Extract the (x, y) coordinate from the center of the cell holding the provided text.  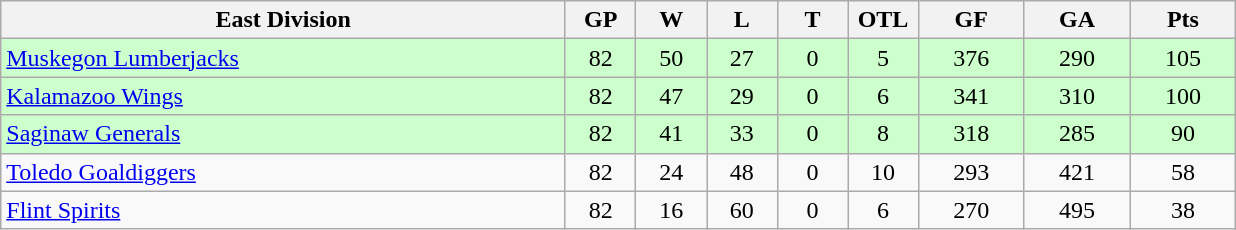
48 (742, 172)
24 (672, 172)
W (672, 20)
8 (884, 134)
Kalamazoo Wings (284, 96)
58 (1183, 172)
Toledo Goaldiggers (284, 172)
38 (1183, 210)
GP (600, 20)
27 (742, 58)
495 (1077, 210)
T (812, 20)
310 (1077, 96)
L (742, 20)
16 (672, 210)
Flint Spirits (284, 210)
290 (1077, 58)
5 (884, 58)
33 (742, 134)
47 (672, 96)
10 (884, 172)
Pts (1183, 20)
50 (672, 58)
60 (742, 210)
341 (971, 96)
90 (1183, 134)
41 (672, 134)
OTL (884, 20)
GF (971, 20)
105 (1183, 58)
318 (971, 134)
Muskegon Lumberjacks (284, 58)
293 (971, 172)
270 (971, 210)
100 (1183, 96)
29 (742, 96)
285 (1077, 134)
East Division (284, 20)
GA (1077, 20)
421 (1077, 172)
Saginaw Generals (284, 134)
376 (971, 58)
